Extract the [X, Y] coordinate from the center of the cell holding the provided text.  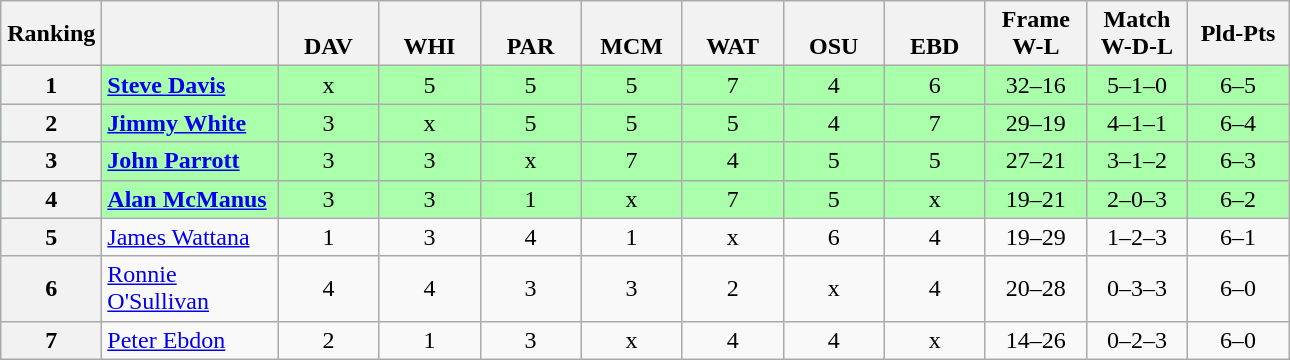
6–5 [1238, 85]
14–26 [1036, 340]
6–1 [1238, 237]
OSU [834, 34]
6–2 [1238, 199]
27–21 [1036, 161]
6–3 [1238, 161]
Peter Ebdon [190, 340]
WHI [430, 34]
DAV [328, 34]
Jimmy White [190, 123]
0–3–3 [1136, 288]
WAT [732, 34]
MCM [632, 34]
1–2–3 [1136, 237]
FrameW-L [1036, 34]
19–29 [1036, 237]
James Wattana [190, 237]
Ranking [52, 34]
Steve Davis [190, 85]
EBD [934, 34]
MatchW-D-L [1136, 34]
6–4 [1238, 123]
PAR [530, 34]
John Parrott [190, 161]
20–28 [1036, 288]
19–21 [1036, 199]
5–1–0 [1136, 85]
29–19 [1036, 123]
Pld-Pts [1238, 34]
2–0–3 [1136, 199]
4–1–1 [1136, 123]
3–1–2 [1136, 161]
32–16 [1036, 85]
0–2–3 [1136, 340]
Ronnie O'Sullivan [190, 288]
Alan McManus [190, 199]
